Return the (X, Y) coordinate for the center point of the cell that contains the specified text.  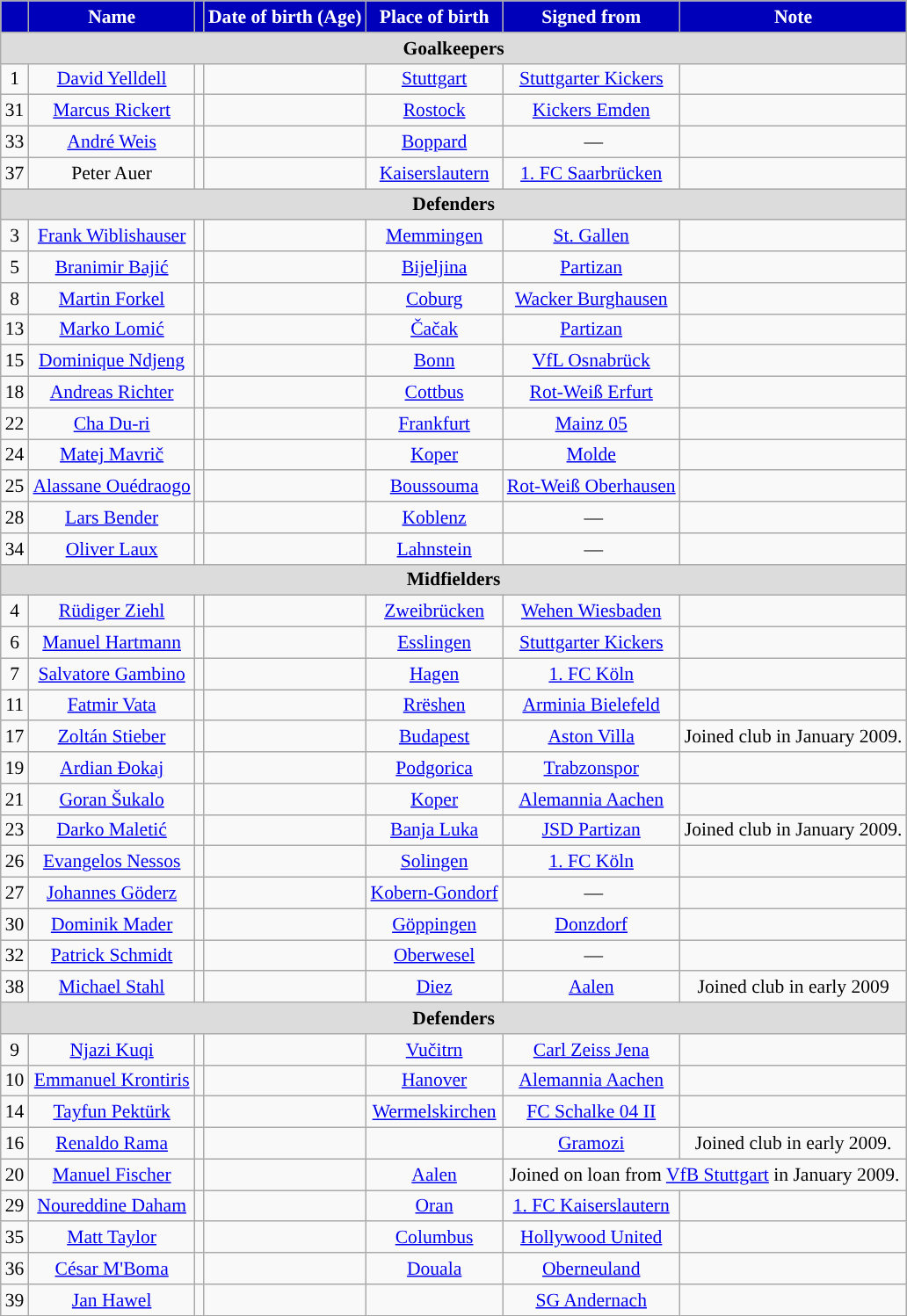
Vučitrn (434, 1050)
36 (15, 1269)
Manuel Hartmann (111, 643)
Manuel Fischer (111, 1175)
Evangelos Nessos (111, 862)
Carl Zeiss Jena (591, 1050)
Oberwesel (434, 956)
Zoltán Stieber (111, 737)
Cottbus (434, 393)
Joined club in early 2009 (794, 987)
1. FC Kaiserslautern (591, 1206)
Ardian Đokaj (111, 768)
Patrick Schmidt (111, 956)
Memmingen (434, 236)
3 (15, 236)
Date of birth (Age) (285, 17)
Diez (434, 987)
David Yelldell (111, 79)
Zweibrücken (434, 611)
1. FC Saarbrücken (591, 173)
Marko Lomić (111, 329)
Molde (591, 455)
Hanover (434, 1081)
Boussouma (434, 487)
24 (15, 455)
28 (15, 517)
Peter Auer (111, 173)
35 (15, 1238)
17 (15, 737)
10 (15, 1081)
19 (15, 768)
Podgorica (434, 768)
Rot-Weiß Oberhausen (591, 487)
Renaldo Rama (111, 1144)
Note (794, 17)
Tayfun Pektürk (111, 1112)
4 (15, 611)
26 (15, 862)
Aston Villa (591, 737)
Wacker Burghausen (591, 299)
1 (15, 79)
Rrëshen (434, 705)
9 (15, 1050)
Banja Luka (434, 830)
18 (15, 393)
Signed from (591, 17)
Rot-Weiß Erfurt (591, 393)
Frankfurt (434, 423)
20 (15, 1175)
Trabzonspor (591, 768)
8 (15, 299)
14 (15, 1112)
Midfielders (453, 580)
Andreas Richter (111, 393)
Matej Mavrič (111, 455)
21 (15, 799)
St. Gallen (591, 236)
13 (15, 329)
Bijeljina (434, 267)
15 (15, 361)
FC Schalke 04 II (591, 1112)
Johannes Göderz (111, 893)
23 (15, 830)
Donzdorf (591, 924)
Jan Hawel (111, 1300)
SG Andernach (591, 1300)
JSD Partizan (591, 830)
Coburg (434, 299)
Frank Wiblishauser (111, 236)
Esslingen (434, 643)
Rüdiger Ziehl (111, 611)
Name (111, 17)
Columbus (434, 1238)
Michael Stahl (111, 987)
Gramozi (591, 1144)
32 (15, 956)
Joined club in early 2009. (794, 1144)
Lars Bender (111, 517)
Goran Šukalo (111, 799)
Joined on loan from VfB Stuttgart in January 2009. (705, 1175)
Mainz 05 (591, 423)
Marcus Rickert (111, 111)
Hagen (434, 674)
34 (15, 549)
Njazi Kuqi (111, 1050)
Bonn (434, 361)
Lahnstein (434, 549)
Noureddine Daham (111, 1206)
Place of birth (434, 17)
Branimir Bajić (111, 267)
Boppard (434, 142)
VfL Osnabrück (591, 361)
33 (15, 142)
Stuttgart (434, 79)
Kickers Emden (591, 111)
Dominique Ndjeng (111, 361)
25 (15, 487)
31 (15, 111)
7 (15, 674)
29 (15, 1206)
Oran (434, 1206)
Solingen (434, 862)
11 (15, 705)
Emmanuel Krontiris (111, 1081)
Göppingen (434, 924)
Kaiserslautern (434, 173)
Oberneuland (591, 1269)
6 (15, 643)
Wermelskirchen (434, 1112)
Salvatore Gambino (111, 674)
Hollywood United (591, 1238)
5 (15, 267)
Wehen Wiesbaden (591, 611)
30 (15, 924)
Douala (434, 1269)
38 (15, 987)
Koblenz (434, 517)
22 (15, 423)
Čačak (434, 329)
Matt Taylor (111, 1238)
Fatmir Vata (111, 705)
André Weis (111, 142)
37 (15, 173)
Oliver Laux (111, 549)
Rostock (434, 111)
Goalkeepers (453, 48)
Budapest (434, 737)
Dominik Mader (111, 924)
39 (15, 1300)
Martin Forkel (111, 299)
Cha Du-ri (111, 423)
Alassane Ouédraogo (111, 487)
Darko Maletić (111, 830)
César M'Boma (111, 1269)
Arminia Bielefeld (591, 705)
Kobern-Gondorf (434, 893)
27 (15, 893)
16 (15, 1144)
